Return (x, y) of the center of cell containing provided text 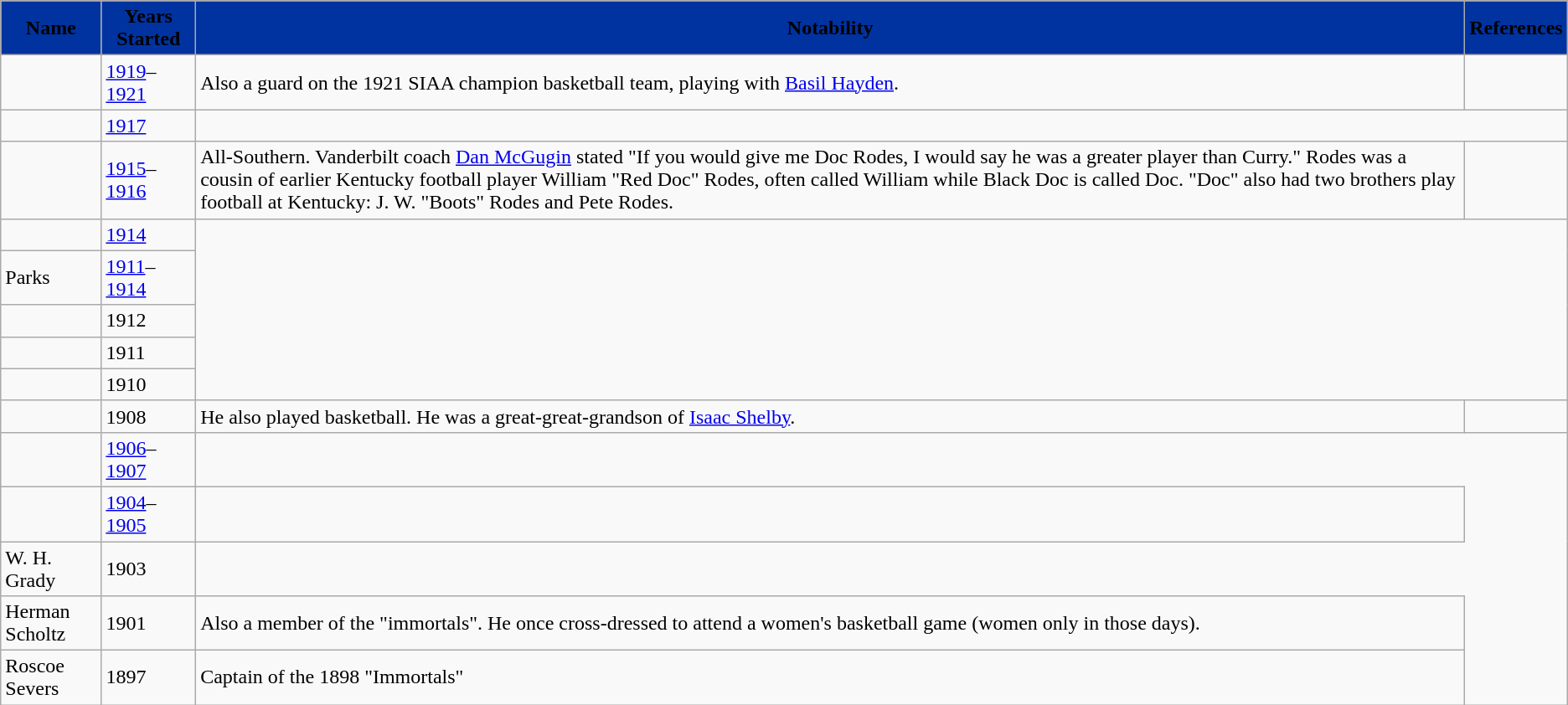
1906–1907 (149, 459)
Name (51, 28)
1914 (149, 234)
Roscoe Severs (51, 678)
1901 (149, 623)
1915–1916 (149, 180)
Parks (51, 278)
Captain of the 1898 "Immortals" (831, 678)
1910 (149, 384)
Years Started (149, 28)
He also played basketball. He was a great-great-grandson of Isaac Shelby. (831, 416)
W. H. Grady (51, 568)
1904–1905 (149, 514)
References (1516, 28)
1911–1914 (149, 278)
1903 (149, 568)
Also a guard on the 1921 SIAA champion basketball team, playing with Basil Hayden. (831, 82)
1912 (149, 321)
1908 (149, 416)
Also a member of the "immortals". He once cross-dressed to attend a women's basketball game (women only in those days). (831, 623)
1911 (149, 352)
Notability (831, 28)
Herman Scholtz (51, 623)
1919–1921 (149, 82)
1917 (149, 126)
1897 (149, 678)
